Locate the cell with the specified text and output its [X, Y] center coordinate. 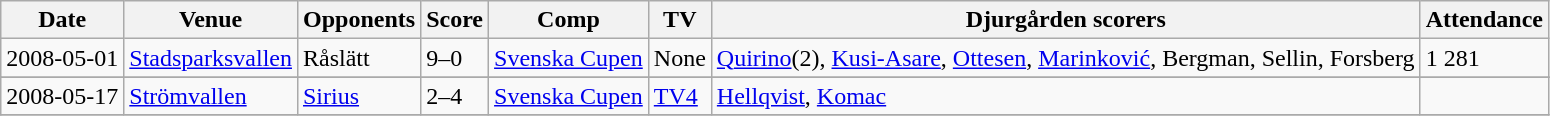
None [680, 58]
9–0 [455, 58]
Score [455, 20]
Opponents [358, 20]
Råslätt [358, 58]
Attendance [1484, 20]
Venue [211, 20]
1 281 [1484, 58]
Sirius [358, 96]
Date [62, 20]
Quirino(2), Kusi-Asare, Ottesen, Marinković, Bergman, Sellin, Forsberg [1066, 58]
Strömvallen [211, 96]
Hellqvist, Komac [1066, 96]
2–4 [455, 96]
2008-05-17 [62, 96]
2008-05-01 [62, 58]
Djurgården scorers [1066, 20]
TV [680, 20]
TV4 [680, 96]
Comp [569, 20]
Stadsparksvallen [211, 58]
